Search for the cell housing the specified text and yield its (X, Y) center coordinate. 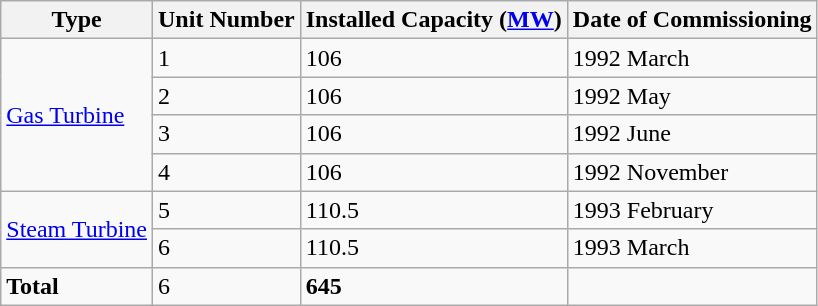
1993 February (692, 210)
Unit Number (227, 20)
Date of Commissioning (692, 20)
1992 May (692, 96)
2 (227, 96)
1993 March (692, 248)
5 (227, 210)
Installed Capacity (MW) (434, 20)
4 (227, 172)
3 (227, 134)
Gas Turbine (77, 115)
645 (434, 286)
1992 June (692, 134)
Total (77, 286)
Type (77, 20)
1 (227, 58)
1992 March (692, 58)
1992 November (692, 172)
Steam Turbine (77, 229)
